Find where the given text appears and provide that cell's center as (X, Y) coordinate. 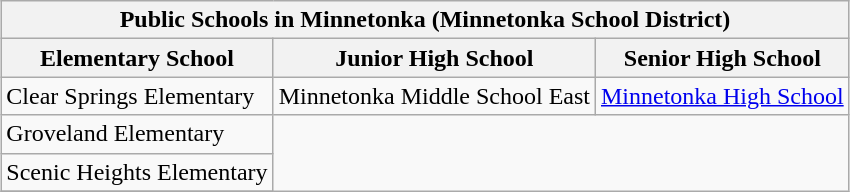
Senior High School (722, 58)
Clear Springs Elementary (137, 96)
Groveland Elementary (137, 134)
Scenic Heights Elementary (137, 172)
Junior High School (434, 58)
Elementary School (137, 58)
Minnetonka Middle School East (434, 96)
Minnetonka High School (722, 96)
Public Schools in Minnetonka (Minnetonka School District) (425, 20)
